Find where the given text appears and provide that cell's center as [X, Y] coordinate. 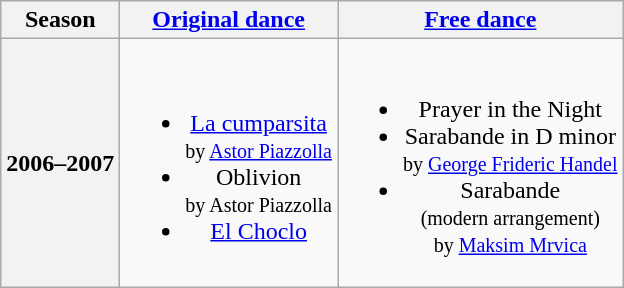
La cumparsita by Astor Piazzolla Oblivion by Astor Piazzolla El Choclo [229, 163]
Season [60, 20]
Free dance [481, 20]
Prayer in the NightSarabande in D minor by George Frideric Handel Sarabande (modern arrangement) by Maksim Mrvica [481, 163]
2006–2007 [60, 163]
Original dance [229, 20]
